Identify which cell holds the provided text, then report its [X, Y] central coordinate. 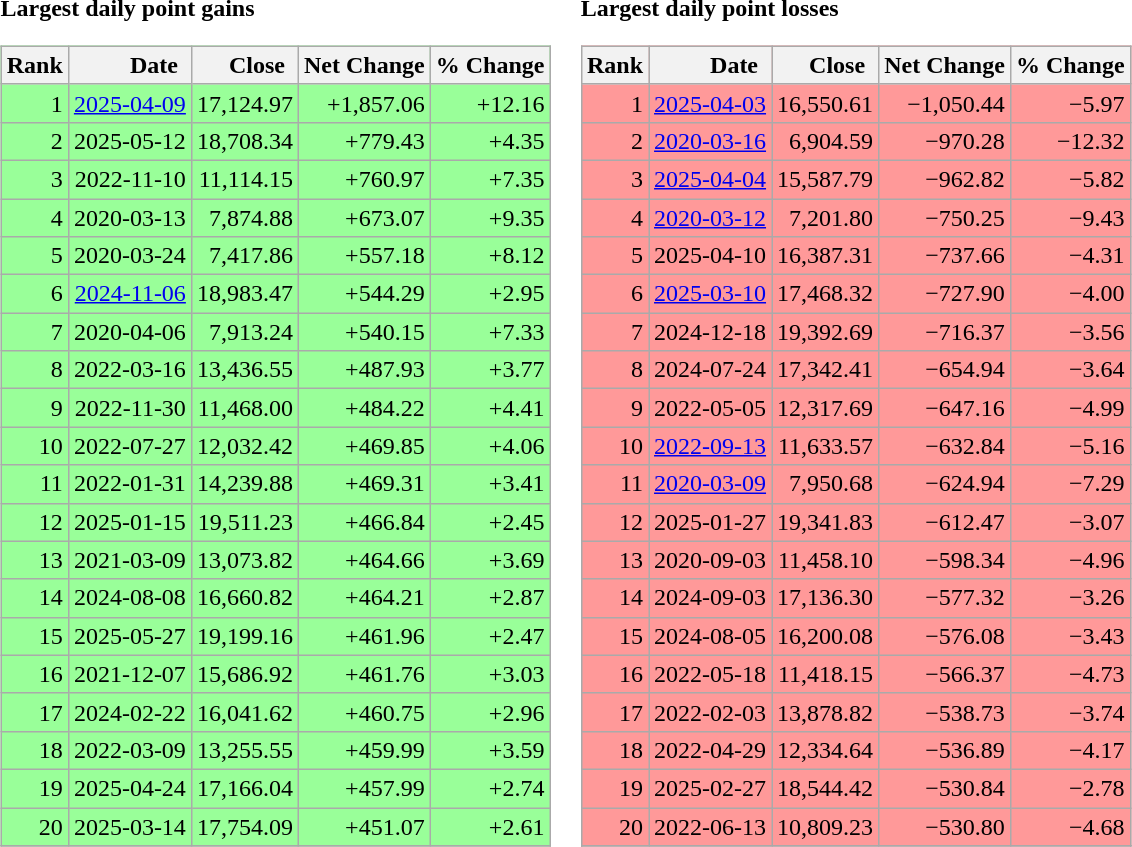
11,633.57 [826, 446]
2024-11-06 [130, 294]
−577.32 [945, 598]
2022-04-29 [710, 750]
+7.35 [490, 179]
17,342.41 [826, 370]
−3.07 [1070, 522]
+2.74 [490, 788]
−716.37 [945, 332]
18,708.34 [244, 141]
+461.96 [364, 636]
15,686.92 [244, 674]
+3.41 [490, 484]
2025-02-27 [710, 788]
19,511.23 [244, 522]
2024-08-08 [130, 598]
−2.78 [1070, 788]
11,468.00 [244, 408]
7,950.68 [826, 484]
17,166.04 [244, 788]
−12.32 [1070, 141]
2024-02-22 [130, 712]
2020-09-03 [710, 560]
+3.77 [490, 370]
6,904.59 [826, 141]
2022-07-27 [130, 446]
−598.34 [945, 560]
7,417.86 [244, 256]
+3.03 [490, 674]
16,387.31 [826, 256]
2025-04-03 [710, 103]
19,341.83 [826, 522]
7,913.24 [244, 332]
+4.06 [490, 446]
−566.37 [945, 674]
+1,857.06 [364, 103]
19,199.16 [244, 636]
−3.56 [1070, 332]
−536.89 [945, 750]
17,754.09 [244, 827]
−576.08 [945, 636]
2022-03-16 [130, 370]
+2.95 [490, 294]
7,201.80 [826, 217]
−530.80 [945, 827]
7,874.88 [244, 217]
−4.00 [1070, 294]
−5.82 [1070, 179]
2021-12-07 [130, 674]
2021-03-09 [130, 560]
2022-09-13 [710, 446]
2020-03-16 [710, 141]
2024-09-03 [710, 598]
+466.84 [364, 522]
2025-04-04 [710, 179]
2022-11-10 [130, 179]
−654.94 [945, 370]
17,124.97 [244, 103]
−530.84 [945, 788]
−4.73 [1070, 674]
2025-03-14 [130, 827]
+12.16 [490, 103]
+459.99 [364, 750]
+2.61 [490, 827]
+3.69 [490, 560]
−737.66 [945, 256]
11,418.15 [826, 674]
+2.96 [490, 712]
−4.68 [1070, 827]
18,983.47 [244, 294]
−970.28 [945, 141]
−612.47 [945, 522]
−5.97 [1070, 103]
−538.73 [945, 712]
2025-04-24 [130, 788]
19,392.69 [826, 332]
+4.41 [490, 408]
+457.99 [364, 788]
2020-03-09 [710, 484]
16,200.08 [826, 636]
+9.35 [490, 217]
2020-03-24 [130, 256]
−4.31 [1070, 256]
−4.96 [1070, 560]
+487.93 [364, 370]
12,317.69 [826, 408]
2024-08-05 [710, 636]
−647.16 [945, 408]
+7.33 [490, 332]
2025-01-15 [130, 522]
+760.97 [364, 179]
2022-06-13 [710, 827]
10,809.23 [826, 827]
2025-05-12 [130, 141]
+2.87 [490, 598]
2022-05-05 [710, 408]
2025-04-10 [710, 256]
−962.82 [945, 179]
+8.12 [490, 256]
2022-01-31 [130, 484]
−9.43 [1070, 217]
2022-03-09 [130, 750]
13,255.55 [244, 750]
2024-12-18 [710, 332]
+544.29 [364, 294]
2024-07-24 [710, 370]
−5.16 [1070, 446]
2022-05-18 [710, 674]
+540.15 [364, 332]
2022-02-03 [710, 712]
+4.35 [490, 141]
−750.25 [945, 217]
13,878.82 [826, 712]
−727.90 [945, 294]
+460.75 [364, 712]
−4.99 [1070, 408]
16,550.61 [826, 103]
−3.64 [1070, 370]
2025-01-27 [710, 522]
+484.22 [364, 408]
−1,050.44 [945, 103]
16,041.62 [244, 712]
+464.66 [364, 560]
+464.21 [364, 598]
−7.29 [1070, 484]
2022-11-30 [130, 408]
2025-04-09 [130, 103]
2025-05-27 [130, 636]
11,114.15 [244, 179]
−3.26 [1070, 598]
+3.59 [490, 750]
13,436.55 [244, 370]
12,032.42 [244, 446]
−3.74 [1070, 712]
+461.76 [364, 674]
2020-04-06 [130, 332]
+2.47 [490, 636]
17,136.30 [826, 598]
13,073.82 [244, 560]
+2.45 [490, 522]
+451.07 [364, 827]
+673.07 [364, 217]
2020-03-13 [130, 217]
+779.43 [364, 141]
2020-03-12 [710, 217]
−4.17 [1070, 750]
17,468.32 [826, 294]
2025-03-10 [710, 294]
+469.31 [364, 484]
11,458.10 [826, 560]
14,239.88 [244, 484]
16,660.82 [244, 598]
18,544.42 [826, 788]
−632.84 [945, 446]
+557.18 [364, 256]
15,587.79 [826, 179]
−3.43 [1070, 636]
12,334.64 [826, 750]
+469.85 [364, 446]
−624.94 [945, 484]
